Determine the (x, y) coordinate at the center of the cell enclosing the given text.  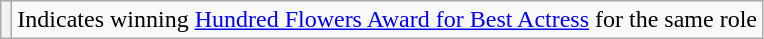
Indicates winning Hundred Flowers Award for Best Actress for the same role (388, 20)
